Search for the cell housing the specified text and yield its (x, y) center coordinate. 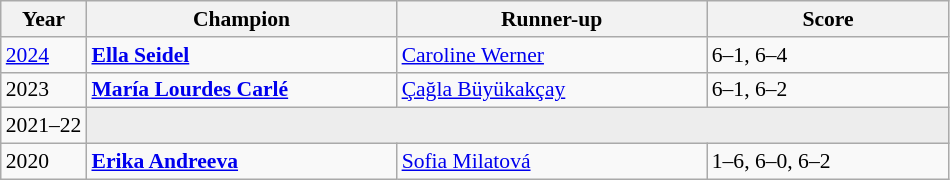
2023 (44, 90)
María Lourdes Carlé (241, 90)
1–6, 6–0, 6–2 (828, 162)
6–1, 6–4 (828, 55)
Erika Andreeva (241, 162)
Score (828, 19)
Sofia Milatová (552, 162)
2024 (44, 55)
Year (44, 19)
2021–22 (44, 126)
Caroline Werner (552, 55)
Ella Seidel (241, 55)
Çağla Büyükakçay (552, 90)
Champion (241, 19)
6–1, 6–2 (828, 90)
2020 (44, 162)
Runner-up (552, 19)
